Detect which cell encompasses the target text, then output its (X, Y) center coordinate. 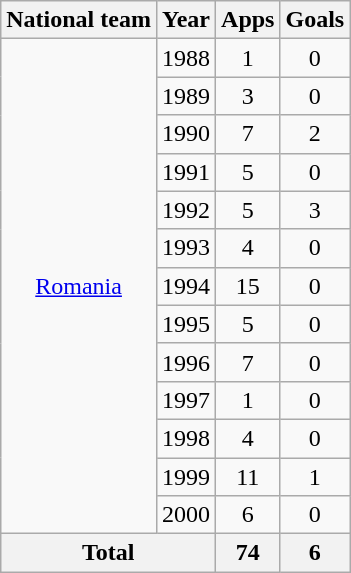
Goals (315, 20)
1990 (186, 134)
1995 (186, 324)
Total (108, 553)
1992 (186, 210)
74 (248, 553)
1993 (186, 248)
1997 (186, 400)
National team (79, 20)
1998 (186, 438)
2 (315, 134)
11 (248, 477)
Year (186, 20)
1988 (186, 58)
15 (248, 286)
1994 (186, 286)
1999 (186, 477)
1996 (186, 362)
Romania (79, 286)
1989 (186, 96)
2000 (186, 515)
1991 (186, 172)
Apps (248, 20)
